Find where the given text appears and provide that cell's center as [X, Y] coordinate. 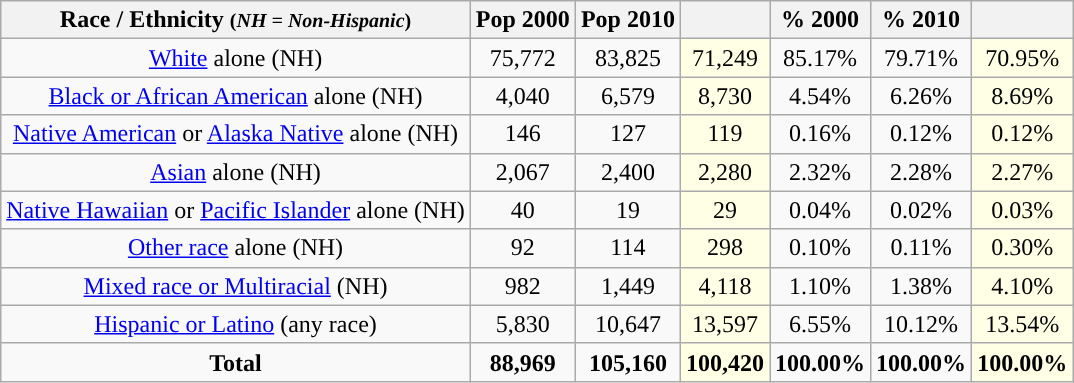
Total [236, 362]
92 [522, 248]
5,830 [522, 324]
4,118 [724, 286]
2,280 [724, 172]
Native American or Alaska Native alone (NH) [236, 134]
2.32% [820, 172]
6.26% [922, 96]
White alone (NH) [236, 58]
70.95% [1022, 58]
88,969 [522, 362]
127 [628, 134]
105,160 [628, 362]
6,579 [628, 96]
1,449 [628, 286]
85.17% [820, 58]
0.04% [820, 210]
% 2000 [820, 20]
13.54% [1022, 324]
13,597 [724, 324]
Other race alone (NH) [236, 248]
0.30% [1022, 248]
83,825 [628, 58]
4,040 [522, 96]
Asian alone (NH) [236, 172]
1.10% [820, 286]
Race / Ethnicity (NH = Non-Hispanic) [236, 20]
71,249 [724, 58]
29 [724, 210]
19 [628, 210]
0.02% [922, 210]
0.11% [922, 248]
0.10% [820, 248]
Pop 2000 [522, 20]
982 [522, 286]
114 [628, 248]
Hispanic or Latino (any race) [236, 324]
119 [724, 134]
4.54% [820, 96]
Pop 2010 [628, 20]
% 2010 [922, 20]
2,067 [522, 172]
2,400 [628, 172]
0.03% [1022, 210]
10,647 [628, 324]
Mixed race or Multiracial (NH) [236, 286]
100,420 [724, 362]
146 [522, 134]
4.10% [1022, 286]
298 [724, 248]
6.55% [820, 324]
10.12% [922, 324]
Native Hawaiian or Pacific Islander alone (NH) [236, 210]
8.69% [1022, 96]
79.71% [922, 58]
2.27% [1022, 172]
2.28% [922, 172]
1.38% [922, 286]
8,730 [724, 96]
0.16% [820, 134]
Black or African American alone (NH) [236, 96]
40 [522, 210]
75,772 [522, 58]
